For the text-containing cell, return its midpoint in [x, y] coordinate format. 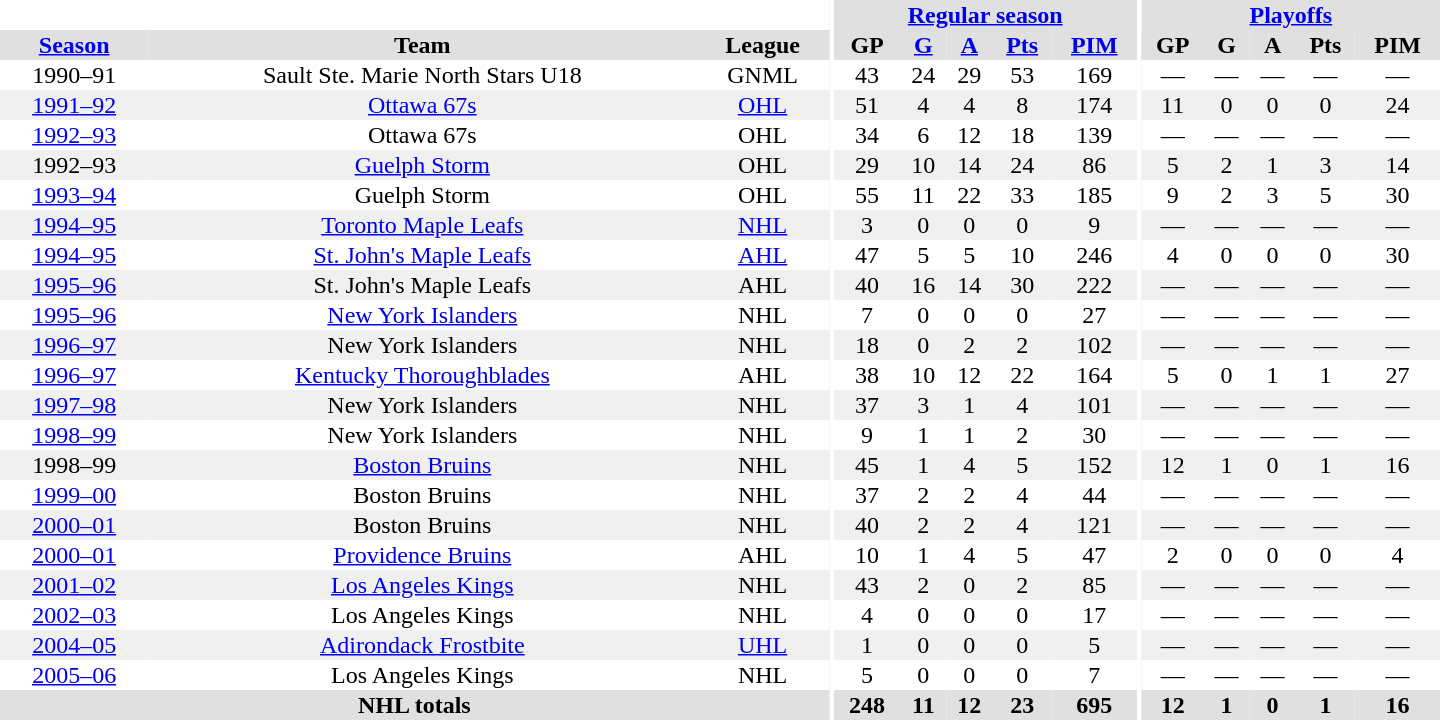
101 [1094, 405]
Adirondack Frostbite [422, 645]
League [762, 45]
102 [1094, 345]
44 [1094, 495]
UHL [762, 645]
1993–94 [74, 195]
GNML [762, 75]
Team [422, 45]
45 [867, 465]
85 [1094, 585]
55 [867, 195]
169 [1094, 75]
2004–05 [74, 645]
Season [74, 45]
121 [1094, 525]
6 [923, 135]
695 [1094, 705]
51 [867, 105]
53 [1022, 75]
2002–03 [74, 615]
1999–00 [74, 495]
Sault Ste. Marie North Stars U18 [422, 75]
248 [867, 705]
34 [867, 135]
222 [1094, 285]
38 [867, 375]
164 [1094, 375]
NHL totals [414, 705]
152 [1094, 465]
246 [1094, 255]
23 [1022, 705]
Playoffs [1291, 15]
1990–91 [74, 75]
Providence Bruins [422, 555]
1991–92 [74, 105]
2001–02 [74, 585]
1997–98 [74, 405]
17 [1094, 615]
86 [1094, 165]
Regular season [986, 15]
33 [1022, 195]
Kentucky Thoroughblades [422, 375]
8 [1022, 105]
139 [1094, 135]
185 [1094, 195]
174 [1094, 105]
Toronto Maple Leafs [422, 225]
2005–06 [74, 675]
